Scan for the cell matching the given text and deliver its (x, y) coordinate at center. 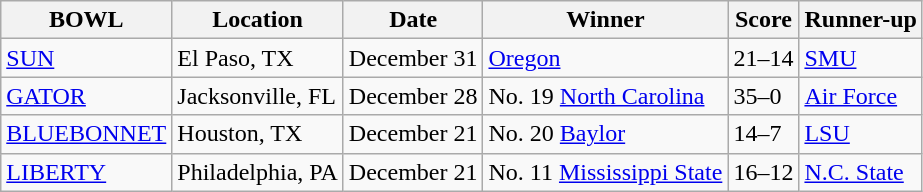
Air Force (861, 96)
Oregon (606, 58)
N.C. State (861, 172)
LIBERTY (86, 172)
No. 19 North Carolina (606, 96)
No. 20 Baylor (606, 134)
BLUEBONNET (86, 134)
SUN (86, 58)
LSU (861, 134)
21–14 (764, 58)
16–12 (764, 172)
Score (764, 20)
Date (413, 20)
BOWL (86, 20)
No. 11 Mississippi State (606, 172)
Location (258, 20)
December 31 (413, 58)
El Paso, TX (258, 58)
GATOR (86, 96)
14–7 (764, 134)
35–0 (764, 96)
SMU (861, 58)
Jacksonville, FL (258, 96)
Houston, TX (258, 134)
Runner-up (861, 20)
Winner (606, 20)
Philadelphia, PA (258, 172)
December 28 (413, 96)
